Pinpoint the cell where the given text exists, returning its [X, Y] midpoint coordinate. 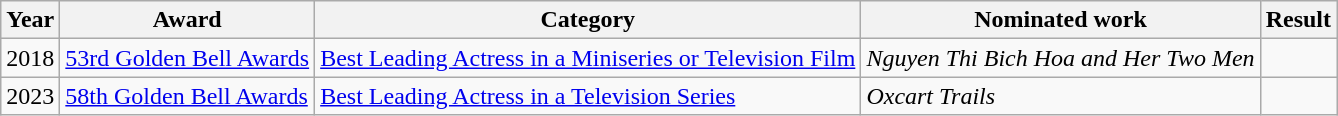
58th Golden Bell Awards [188, 96]
Category [588, 20]
Oxcart Trails [1060, 96]
Award [188, 20]
2023 [30, 96]
53rd Golden Bell Awards [188, 58]
Year [30, 20]
Nominated work [1060, 20]
Result [1298, 20]
Best Leading Actress in a Television Series [588, 96]
Nguyen Thi Bich Hoa and Her Two Men [1060, 58]
2018 [30, 58]
Best Leading Actress in a Miniseries or Television Film [588, 58]
